Return [X, Y] of the center of cell containing provided text 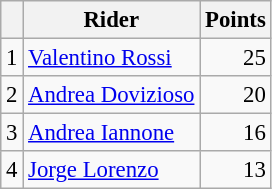
Andrea Dovizioso [112, 95]
2 [12, 95]
4 [12, 170]
Andrea Iannone [112, 133]
1 [12, 58]
16 [236, 133]
3 [12, 133]
Valentino Rossi [112, 58]
13 [236, 170]
25 [236, 58]
Rider [112, 20]
Points [236, 20]
Jorge Lorenzo [112, 170]
20 [236, 95]
